For the text-containing cell, return its midpoint in (X, Y) coordinate format. 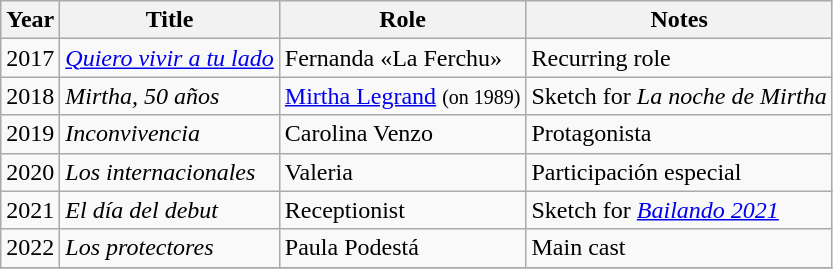
Recurring role (679, 58)
Valeria (402, 172)
Title (170, 20)
Participación especial (679, 172)
Protagonista (679, 134)
Fernanda «La Ferchu» (402, 58)
El día del debut (170, 210)
Los internacionales (170, 172)
Mirtha, 50 años (170, 96)
2022 (30, 248)
Main cast (679, 248)
2020 (30, 172)
Receptionist (402, 210)
2018 (30, 96)
Quiero vivir a tu lado (170, 58)
Sketch for Bailando 2021 (679, 210)
Los protectores (170, 248)
Role (402, 20)
Paula Podestá (402, 248)
Carolina Venzo (402, 134)
Sketch for La noche de Mirtha (679, 96)
2017 (30, 58)
Year (30, 20)
2019 (30, 134)
Notes (679, 20)
Inconvivencia (170, 134)
2021 (30, 210)
Mirtha Legrand (on 1989) (402, 96)
